For the text-containing cell, return its midpoint in (X, Y) coordinate format. 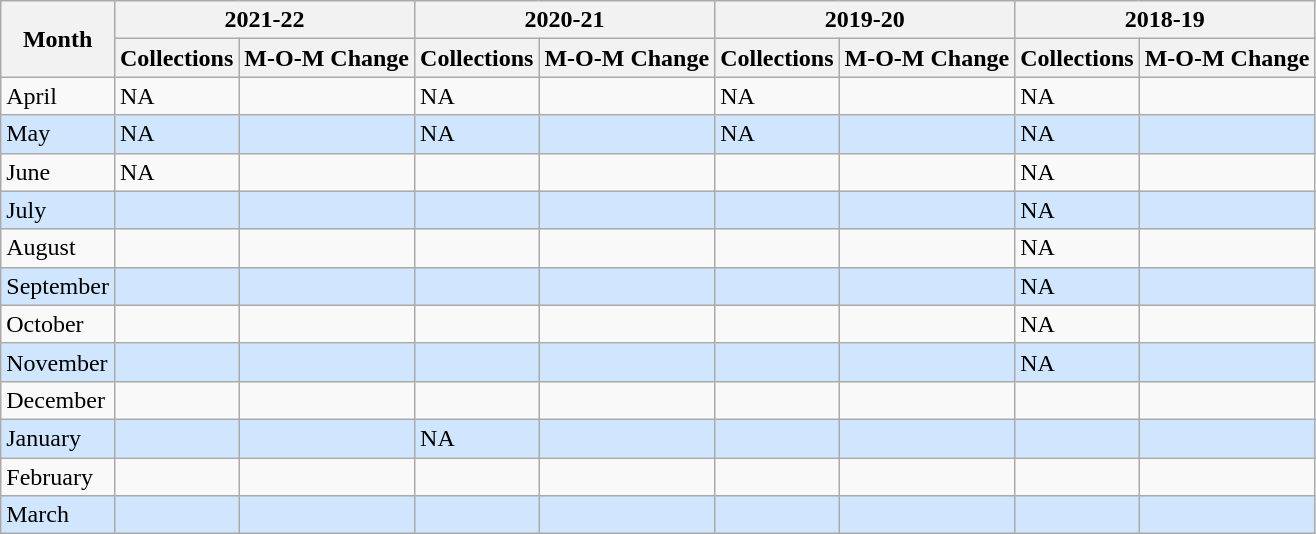
October (58, 324)
2020-21 (565, 20)
2018-19 (1165, 20)
December (58, 400)
Month (58, 39)
August (58, 248)
November (58, 362)
June (58, 172)
February (58, 477)
January (58, 438)
May (58, 134)
2019-20 (865, 20)
July (58, 210)
April (58, 96)
2021-22 (264, 20)
September (58, 286)
March (58, 515)
